Pinpoint the cell where the given text exists, returning its [x, y] midpoint coordinate. 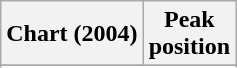
Chart (2004) [72, 34]
Peakposition [189, 34]
